Return the [x, y] coordinate for the center point of the cell that contains the specified text.  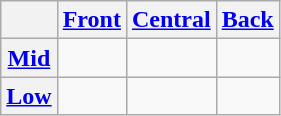
Front [92, 20]
Mid [29, 58]
Back [248, 20]
Low [29, 96]
Central [171, 20]
